Locate the cell with the specified text and output its [x, y] center coordinate. 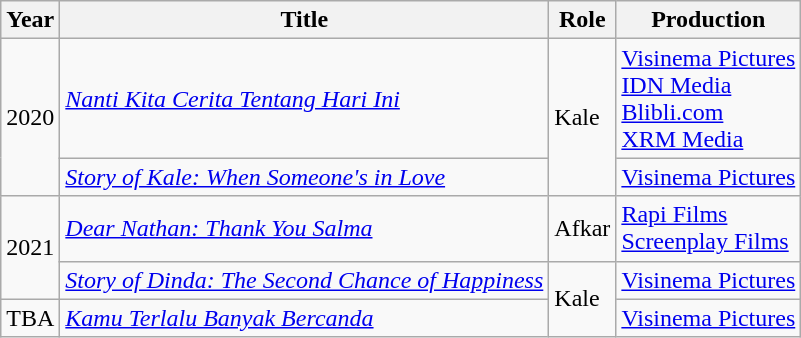
Year [30, 20]
2020 [30, 118]
Dear Nathan: Thank You Salma [304, 228]
Nanti Kita Cerita Tentang Hari Ini [304, 98]
Rapi FilmsScreenplay Films [708, 228]
Kamu Terlalu Banyak Bercanda [304, 318]
TBA [30, 318]
Production [708, 20]
Story of Kale: When Someone's in Love [304, 177]
2021 [30, 248]
Role [582, 20]
Visinema PicturesIDN MediaBlibli.comXRM Media [708, 98]
Story of Dinda: The Second Chance of Happiness [304, 280]
Afkar [582, 228]
Title [304, 20]
